Find where the given text appears and provide that cell's center as (X, Y) coordinate. 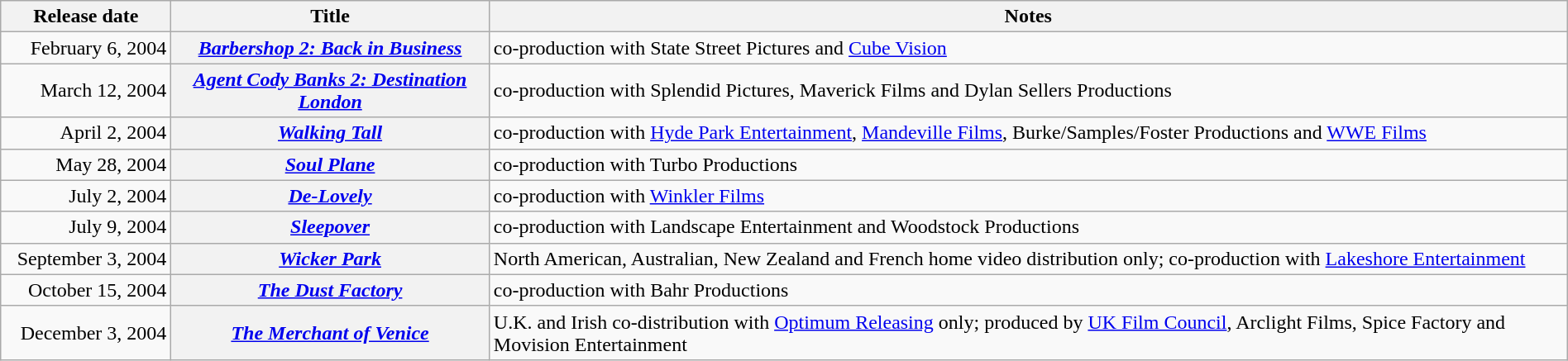
October 15, 2004 (86, 290)
Notes (1028, 17)
The Dust Factory (330, 290)
co-production with Turbo Productions (1028, 164)
Title (330, 17)
U.K. and Irish co-distribution with Optimum Releasing only; produced by UK Film Council, Arclight Films, Spice Factory and Movision Entertainment (1028, 332)
co-production with Landscape Entertainment and Woodstock Productions (1028, 227)
February 6, 2004 (86, 48)
Release date (86, 17)
co-production with Splendid Pictures, Maverick Films and Dylan Sellers Productions (1028, 91)
December 3, 2004 (86, 332)
September 3, 2004 (86, 259)
July 2, 2004 (86, 196)
Soul Plane (330, 164)
July 9, 2004 (86, 227)
co-production with Bahr Productions (1028, 290)
The Merchant of Venice (330, 332)
Agent Cody Banks 2: Destination London (330, 91)
De-Lovely (330, 196)
May 28, 2004 (86, 164)
Sleepover (330, 227)
co-production with Winkler Films (1028, 196)
Walking Tall (330, 133)
North American, Australian, New Zealand and French home video distribution only; co-production with Lakeshore Entertainment (1028, 259)
co-production with Hyde Park Entertainment, Mandeville Films, Burke/Samples/Foster Productions and WWE Films (1028, 133)
March 12, 2004 (86, 91)
Barbershop 2: Back in Business (330, 48)
co-production with State Street Pictures and Cube Vision (1028, 48)
Wicker Park (330, 259)
April 2, 2004 (86, 133)
